Scan for the cell matching the given text and deliver its (x, y) coordinate at center. 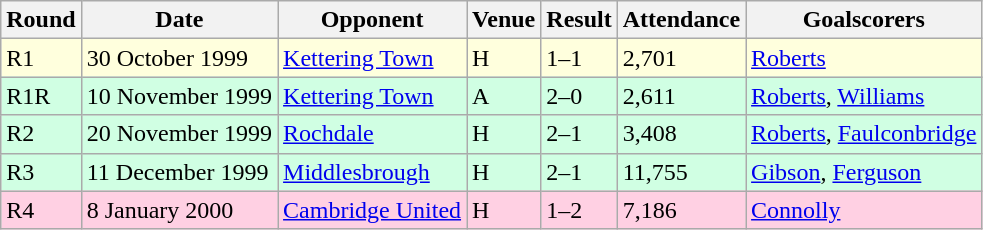
R1 (41, 58)
Round (41, 20)
A (504, 96)
2,701 (681, 58)
R2 (41, 134)
8 January 2000 (179, 210)
Attendance (681, 20)
Connolly (864, 210)
7,186 (681, 210)
Venue (504, 20)
Date (179, 20)
2,611 (681, 96)
11 December 1999 (179, 172)
30 October 1999 (179, 58)
Goalscorers (864, 20)
Rochdale (372, 134)
1–2 (579, 210)
Opponent (372, 20)
Middlesbrough (372, 172)
2–0 (579, 96)
Result (579, 20)
11,755 (681, 172)
Roberts, Faulconbridge (864, 134)
R4 (41, 210)
20 November 1999 (179, 134)
R3 (41, 172)
Cambridge United (372, 210)
3,408 (681, 134)
Roberts (864, 58)
R1R (41, 96)
1–1 (579, 58)
Roberts, Williams (864, 96)
Gibson, Ferguson (864, 172)
10 November 1999 (179, 96)
